Return the (x, y) coordinate for the center point of the cell that contains the specified text.  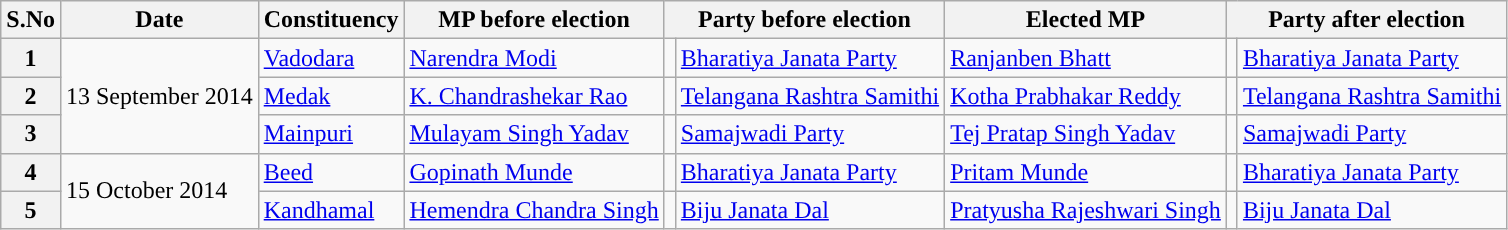
4 (31, 172)
Ranjanben Bhatt (1086, 58)
3 (31, 134)
Party after election (1366, 20)
Kotha Prabhakar Reddy (1086, 96)
Date (159, 20)
Medak (331, 96)
2 (31, 96)
13 September 2014 (159, 96)
Hemendra Chandra Singh (534, 210)
Narendra Modi (534, 58)
5 (31, 210)
Kandhamal (331, 210)
Party before election (804, 20)
Beed (331, 172)
Elected MP (1086, 20)
Pritam Munde (1086, 172)
Mulayam Singh Yadav (534, 134)
Mainpuri (331, 134)
1 (31, 58)
K. Chandrashekar Rao (534, 96)
MP before election (534, 20)
Vadodara (331, 58)
Pratyusha Rajeshwari Singh (1086, 210)
Constituency (331, 20)
Gopinath Munde (534, 172)
15 October 2014 (159, 191)
Tej Pratap Singh Yadav (1086, 134)
S.No (31, 20)
